Output the [x, y] coordinate of the center of the cell containing the given text.  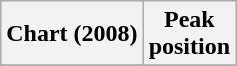
Chart (2008) [72, 34]
Peakposition [189, 34]
